For the text-containing cell, return its midpoint in (X, Y) coordinate format. 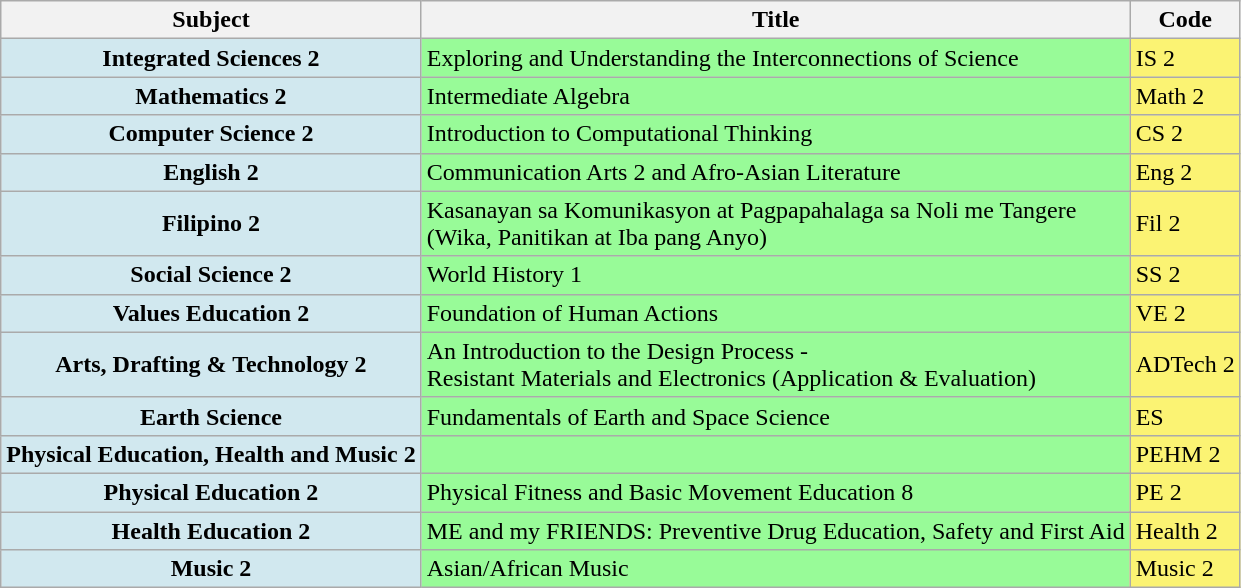
Health Education 2 (211, 531)
ADTech 2 (1185, 364)
Intermediate Algebra (776, 96)
Physical Education 2 (211, 492)
Integrated Sciences 2 (211, 58)
Physical Fitness and Basic Movement Education 8 (776, 492)
ES (1185, 416)
Physical Education, Health and Music 2 (211, 454)
Eng 2 (1185, 172)
Earth Science (211, 416)
Arts, Drafting & Technology 2 (211, 364)
Subject (211, 20)
IS 2 (1185, 58)
Values Education 2 (211, 313)
ME and my FRIENDS: Preventive Drug Education, Safety and First Aid (776, 531)
Mathematics 2 (211, 96)
Fil 2 (1185, 224)
Title (776, 20)
Fundamentals of Earth and Space Science (776, 416)
Code (1185, 20)
Kasanayan sa Komunikasyon at Pagpapahalaga sa Noli me Tangere(Wika, Panitikan at Iba pang Anyo) (776, 224)
SS 2 (1185, 275)
Foundation of Human Actions (776, 313)
Communication Arts 2 and Afro-Asian Literature (776, 172)
World History 1 (776, 275)
English 2 (211, 172)
Social Science 2 (211, 275)
Computer Science 2 (211, 134)
Health 2 (1185, 531)
Exploring and Understanding the Interconnections of Science (776, 58)
Filipino 2 (211, 224)
VE 2 (1185, 313)
PE 2 (1185, 492)
PEHM 2 (1185, 454)
Introduction to Computational Thinking (776, 134)
An Introduction to the Design Process -Resistant Materials and Electronics (Application & Evaluation) (776, 364)
CS 2 (1185, 134)
Asian/African Music (776, 569)
Math 2 (1185, 96)
